Locate the cell with the specified text and output its (x, y) center coordinate. 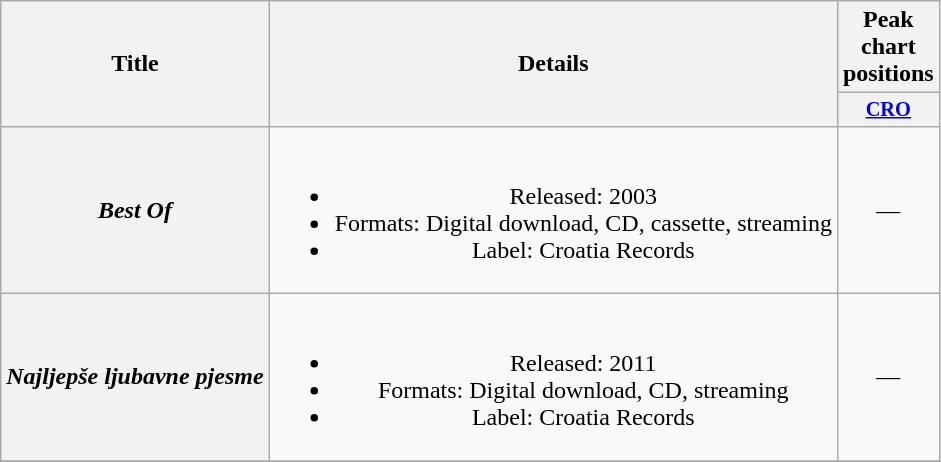
Released: 2011Formats: Digital download, CD, streamingLabel: Croatia Records (553, 378)
Najljepše ljubavne pjesme (135, 378)
Peak chart positions (888, 47)
Best Of (135, 210)
Details (553, 64)
CRO (888, 110)
Released: 2003Formats: Digital download, CD, cassette, streamingLabel: Croatia Records (553, 210)
Title (135, 64)
